Determine the [X, Y] coordinate at the center of the cell enclosing the given text.  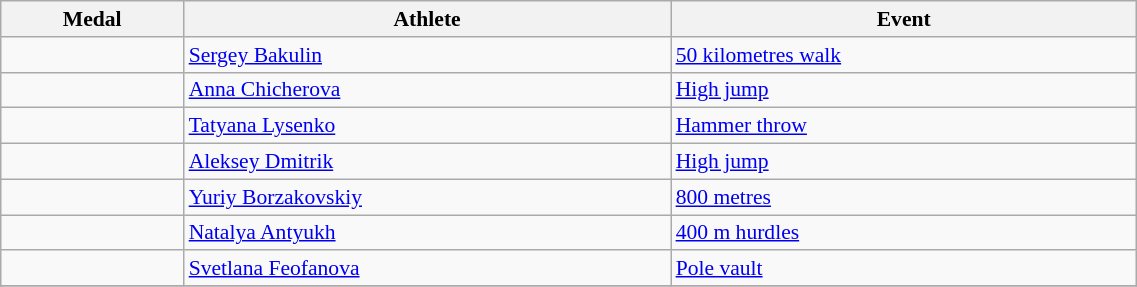
Event [904, 19]
50 kilometres walk [904, 55]
Sergey Bakulin [428, 55]
Athlete [428, 19]
400 m hurdles [904, 233]
Aleksey Dmitrik [428, 162]
Pole vault [904, 269]
Hammer throw [904, 126]
800 metres [904, 197]
Anna Chicherova [428, 90]
Natalya Antyukh [428, 233]
Yuriy Borzakovskiy [428, 197]
Tatyana Lysenko [428, 126]
Svetlana Feofanova [428, 269]
Medal [92, 19]
